Detect which cell encompasses the target text, then output its [x, y] center coordinate. 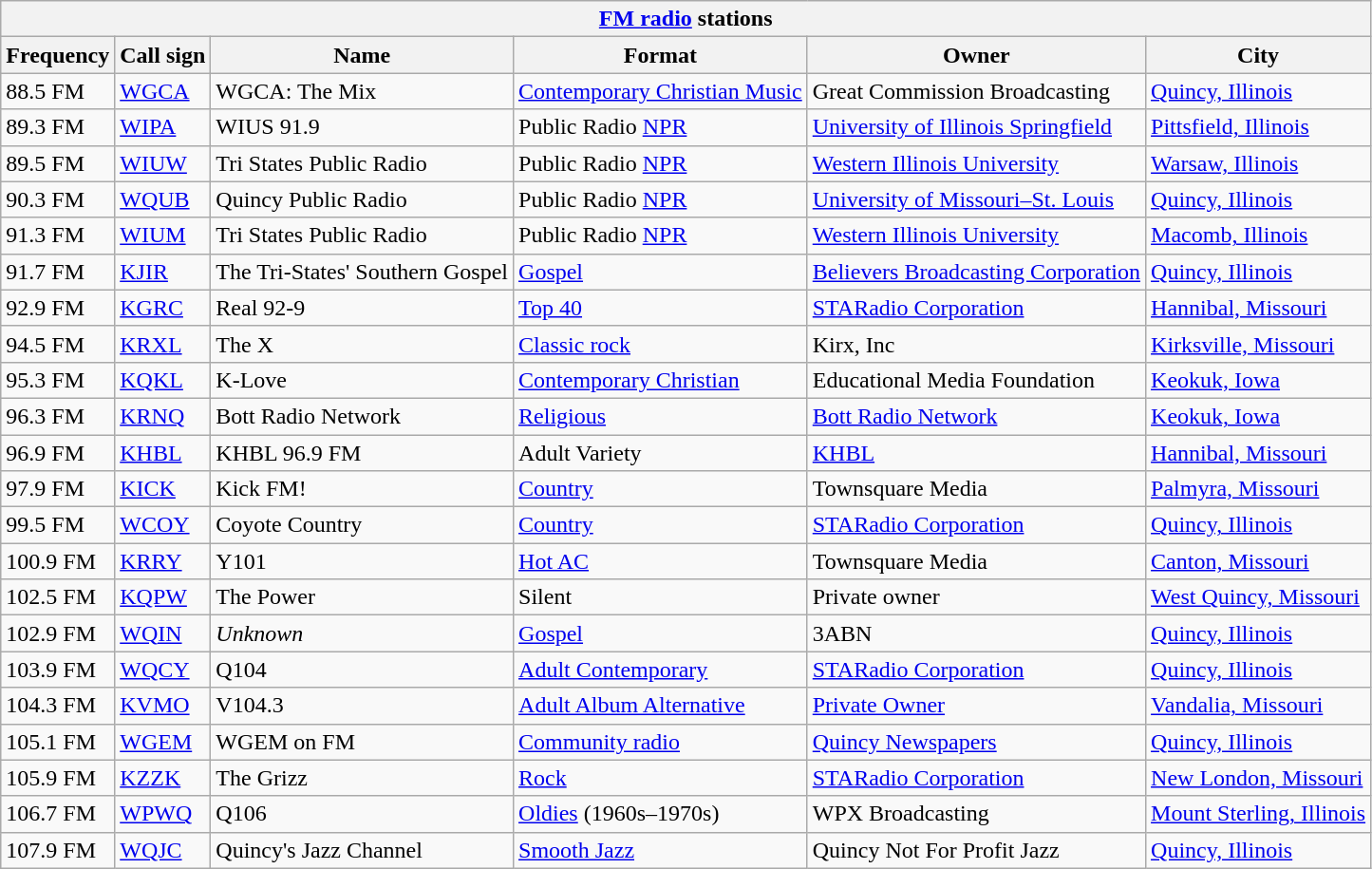
102.9 FM [58, 633]
88.5 FM [58, 91]
Owner [976, 55]
Oldies (1960s–1970s) [661, 814]
104.3 FM [58, 706]
Quincy Not For Profit Jazz [976, 850]
95.3 FM [58, 380]
FM radio stations [686, 19]
WGEM [163, 742]
99.5 FM [58, 525]
Hot AC [661, 561]
KRNQ [163, 416]
Quincy Newspapers [976, 742]
Adult Album Alternative [661, 706]
89.3 FM [58, 127]
Kick FM! [363, 489]
The Power [363, 597]
Contemporary Christian Music [661, 91]
V104.3 [363, 706]
Coyote Country [363, 525]
Unknown [363, 633]
91.3 FM [58, 236]
K-Love [363, 380]
92.9 FM [58, 308]
107.9 FM [58, 850]
The Grizz [363, 778]
WPWQ [163, 814]
WQUB [163, 199]
KRXL [163, 344]
Q104 [363, 670]
KRRY [163, 561]
The X [363, 344]
WGCA: The Mix [363, 91]
96.9 FM [58, 453]
WGEM on FM [363, 742]
KHBL 96.9 FM [363, 453]
Great Commission Broadcasting [976, 91]
Believers Broadcasting Corporation [976, 272]
Frequency [58, 55]
Rock [661, 778]
Community radio [661, 742]
91.7 FM [58, 272]
Pittsfield, Illinois [1259, 127]
City [1259, 55]
Y101 [363, 561]
WQJC [163, 850]
Kirx, Inc [976, 344]
3ABN [976, 633]
The Tri-States' Southern Gospel [363, 272]
West Quincy, Missouri [1259, 597]
Mount Sterling, Illinois [1259, 814]
Private owner [976, 597]
Macomb, Illinois [1259, 236]
Silent [661, 597]
KICK [163, 489]
90.3 FM [58, 199]
WIPA [163, 127]
89.5 FM [58, 163]
KQKL [163, 380]
Religious [661, 416]
WGCA [163, 91]
103.9 FM [58, 670]
Kirksville, Missouri [1259, 344]
Q106 [363, 814]
Private Owner [976, 706]
KGRC [163, 308]
Warsaw, Illinois [1259, 163]
University of Missouri–St. Louis [976, 199]
New London, Missouri [1259, 778]
Adult Variety [661, 453]
WQCY [163, 670]
WIUM [163, 236]
105.9 FM [58, 778]
KZZK [163, 778]
Quincy Public Radio [363, 199]
KJIR [163, 272]
96.3 FM [58, 416]
Real 92-9 [363, 308]
Canton, Missouri [1259, 561]
Adult Contemporary [661, 670]
WIUW [163, 163]
Name [363, 55]
94.5 FM [58, 344]
WCOY [163, 525]
Educational Media Foundation [976, 380]
Format [661, 55]
WPX Broadcasting [976, 814]
University of Illinois Springfield [976, 127]
WIUS 91.9 [363, 127]
KVMO [163, 706]
106.7 FM [58, 814]
Smooth Jazz [661, 850]
Vandalia, Missouri [1259, 706]
Quincy's Jazz Channel [363, 850]
100.9 FM [58, 561]
WQIN [163, 633]
Call sign [163, 55]
Palmyra, Missouri [1259, 489]
Classic rock [661, 344]
105.1 FM [58, 742]
102.5 FM [58, 597]
97.9 FM [58, 489]
Contemporary Christian [661, 380]
Top 40 [661, 308]
KQPW [163, 597]
